Determine the (X, Y) coordinate at the center of the cell enclosing the given text.  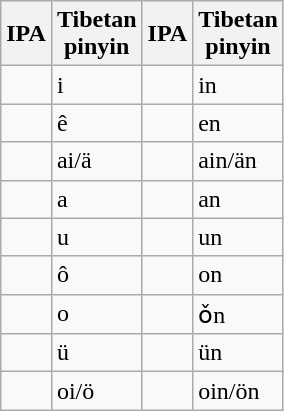
a (96, 199)
ün (238, 353)
ain/än (238, 161)
on (238, 275)
u (96, 237)
ü (96, 353)
oi/ö (96, 391)
un (238, 237)
ô (96, 275)
ai/ä (96, 161)
o (96, 314)
in (238, 85)
oin/ön (238, 391)
ê (96, 123)
en (238, 123)
an (238, 199)
i (96, 85)
ǒn (238, 314)
